Pinpoint the cell where the given text exists, returning its (x, y) midpoint coordinate. 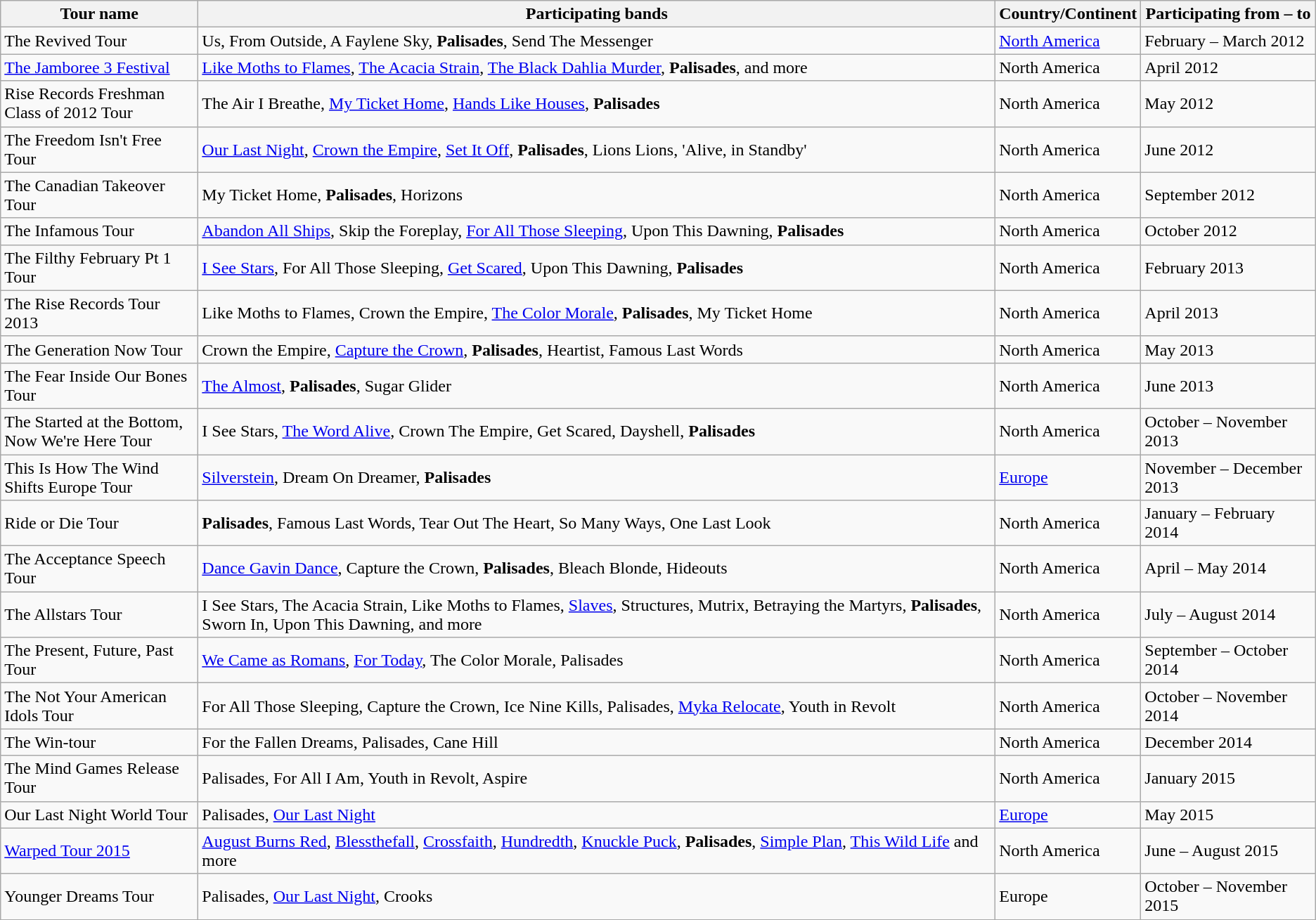
April 2012 (1228, 67)
Country/Continent (1069, 14)
The Generation Now Tour (100, 349)
Ride or Die Tour (100, 523)
The Jamboree 3 Festival (100, 67)
April – May 2014 (1228, 569)
The Not Your American Idols Tour (100, 706)
June 2013 (1228, 385)
October 2012 (1228, 231)
The Fear Inside Our Bones Tour (100, 385)
April 2013 (1228, 313)
Younger Dreams Tour (100, 897)
The Rise Records Tour 2013 (100, 313)
Participating from – to (1228, 14)
The Canadian Takeover Tour (100, 195)
Palisades, For All I Am, Youth in Revolt, Aspire (597, 779)
The Revived Tour (100, 41)
Silverstein, Dream On Dreamer, Palisades (597, 477)
Like Moths to Flames, The Acacia Strain, The Black Dahlia Murder, Palisades, and more (597, 67)
The Air I Breathe, My Ticket Home, Hands Like Houses, Palisades (597, 104)
The Mind Games Release Tour (100, 779)
January 2015 (1228, 779)
December 2014 (1228, 742)
Like Moths to Flames, Crown the Empire, The Color Morale, Palisades, My Ticket Home (597, 313)
Us, From Outside, A Faylene Sky, Palisades, Send The Messenger (597, 41)
The Almost, Palisades, Sugar Glider (597, 385)
May 2013 (1228, 349)
The Present, Future, Past Tour (100, 661)
The Acceptance Speech Tour (100, 569)
Rise Records Freshman Class of 2012 Tour (100, 104)
September – October 2014 (1228, 661)
May 2015 (1228, 815)
October – November 2013 (1228, 432)
The Win-tour (100, 742)
Palisades, Our Last Night, Crooks (597, 897)
June – August 2015 (1228, 850)
February – March 2012 (1228, 41)
Abandon All Ships, Skip the Foreplay, For All Those Sleeping, Upon This Dawning, Palisades (597, 231)
May 2012 (1228, 104)
The Freedom Isn't Free Tour (100, 149)
February 2013 (1228, 267)
June 2012 (1228, 149)
The Allstars Tour (100, 614)
For All Those Sleeping, Capture the Crown, Ice Nine Kills, Palisades, Myka Relocate, Youth in Revolt (597, 706)
August Burns Red, Blessthefall, Crossfaith, Hundredth, Knuckle Puck, Palisades, Simple Plan, This Wild Life and more (597, 850)
For the Fallen Dreams, Palisades, Cane Hill (597, 742)
Warped Tour 2015 (100, 850)
I See Stars, The Word Alive, Crown The Empire, Get Scared, Dayshell, Palisades (597, 432)
The Infamous Tour (100, 231)
September 2012 (1228, 195)
October – November 2015 (1228, 897)
January – February 2014 (1228, 523)
Participating bands (597, 14)
My Ticket Home, Palisades, Horizons (597, 195)
Dance Gavin Dance, Capture the Crown, Palisades, Bleach Blonde, Hideouts (597, 569)
Palisades, Famous Last Words, Tear Out The Heart, So Many Ways, One Last Look (597, 523)
This Is How The Wind Shifts Europe Tour (100, 477)
Crown the Empire, Capture the Crown, Palisades, Heartist, Famous Last Words (597, 349)
The Started at the Bottom, Now We're Here Tour (100, 432)
The Filthy February Pt 1 Tour (100, 267)
I See Stars, For All Those Sleeping, Get Scared, Upon This Dawning, Palisades (597, 267)
July – August 2014 (1228, 614)
Our Last Night, Crown the Empire, Set It Off, Palisades, Lions Lions, 'Alive, in Standby' (597, 149)
Palisades, Our Last Night (597, 815)
Our Last Night World Tour (100, 815)
Tour name (100, 14)
October – November 2014 (1228, 706)
We Came as Romans, For Today, The Color Morale, Palisades (597, 661)
November – December 2013 (1228, 477)
